Capture the cell that displays the provided text and extract its (x, y) central coordinate. 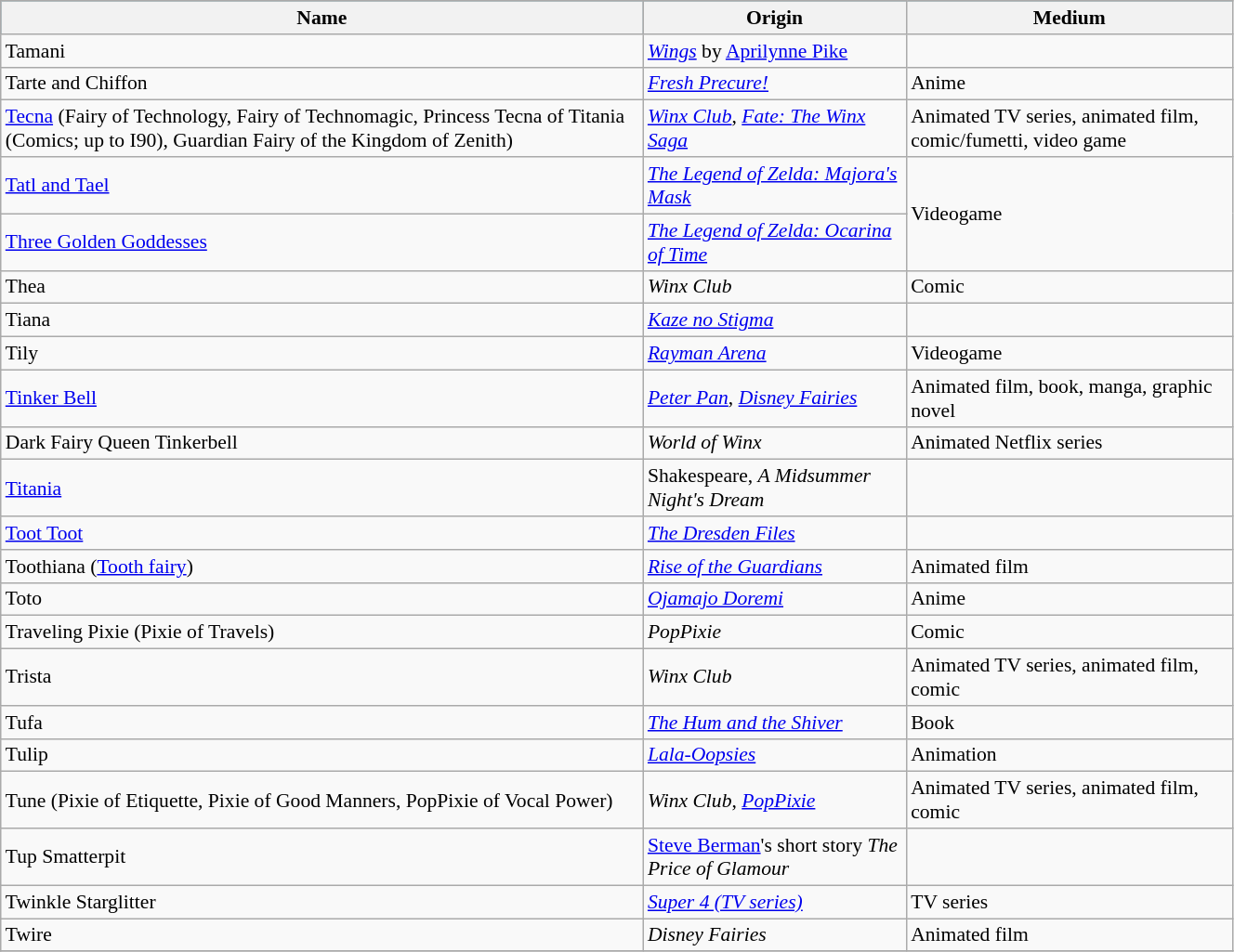
Medium (1069, 18)
Tune (Pixie of Etiquette, Pixie of Good Manners, PopPixie of Vocal Power) (322, 801)
Toto (322, 599)
Rayman Arena (775, 354)
Three Golden Goddesses (322, 241)
Wings by Aprilynne Pike (775, 51)
Traveling Pixie (Pixie of Travels) (322, 632)
Tufa (322, 723)
Tatl and Tael (322, 186)
Tulip (322, 755)
Tecna (Fairy of Technology, Fairy of Technomagic, Princess Tecna of Titania (Comics; up to I90), Guardian Fairy of the Kingdom of Zenith) (322, 128)
The Legend of Zelda: Majora's Mask (775, 186)
Animated film, book, manga, graphic novel (1069, 398)
PopPixie (775, 632)
Tup Smatterpit (322, 856)
Tiana (322, 320)
Trista (322, 678)
The Legend of Zelda: Ocarina of Time (775, 241)
Ojamajo Doremi (775, 599)
TV series (1069, 902)
Toothiana (Tooth fairy) (322, 567)
Tarte and Chiffon (322, 84)
The Hum and the Shiver (775, 723)
Tinker Bell (322, 398)
Shakespeare, A Midsummer Night's Dream (775, 489)
Lala-Oopsies (775, 755)
Tily (322, 354)
Toot Toot (322, 533)
Steve Berman's short story The Price of Glamour (775, 856)
Name (322, 18)
Animation (1069, 755)
Twire (322, 935)
Twinkle Starglitter (322, 902)
Dark Fairy Queen Tinkerbell (322, 443)
Winx Club, PopPixie (775, 801)
Winx Club, Fate: The Winx Saga (775, 128)
Disney Fairies (775, 935)
Animated TV series, animated film, comic/fumetti, video game (1069, 128)
Kaze no Stigma (775, 320)
Rise of the Guardians (775, 567)
World of Winx (775, 443)
Peter Pan, Disney Fairies (775, 398)
Tamani (322, 51)
Origin (775, 18)
The Dresden Files (775, 533)
Super 4 (TV series) (775, 902)
Thea (322, 287)
Fresh Precure! (775, 84)
Titania (322, 489)
Animated Netflix series (1069, 443)
Book (1069, 723)
